Return the (X, Y) coordinate for the center point of the cell that contains the specified text.  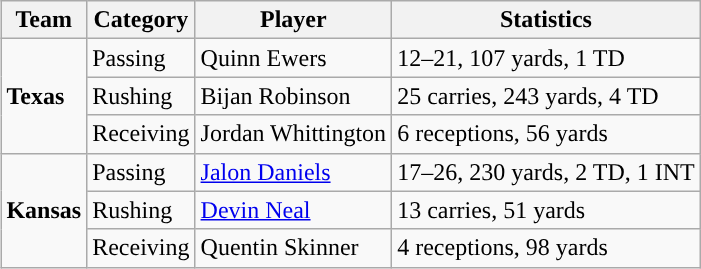
Player (294, 20)
17–26, 230 yards, 2 TD, 1 INT (546, 172)
13 carries, 51 yards (546, 210)
Team (44, 20)
Quentin Skinner (294, 248)
Texas (44, 96)
12–21, 107 yards, 1 TD (546, 58)
Quinn Ewers (294, 58)
4 receptions, 98 yards (546, 248)
Devin Neal (294, 210)
6 receptions, 56 yards (546, 134)
Kansas (44, 210)
25 carries, 243 yards, 4 TD (546, 96)
Jalon Daniels (294, 172)
Statistics (546, 20)
Bijan Robinson (294, 96)
Jordan Whittington (294, 134)
Category (141, 20)
